Extract the [x, y] coordinate from the center of the cell holding the provided text.  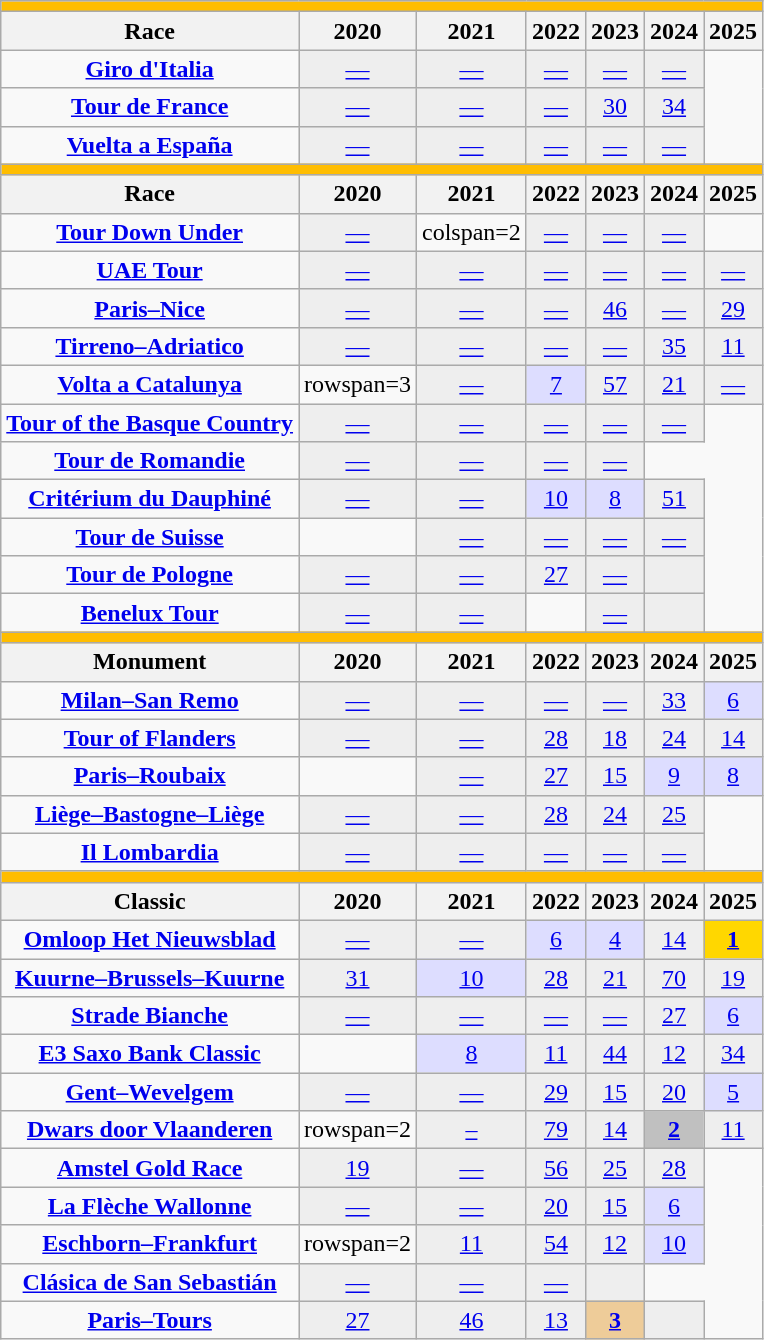
1 [734, 939]
4 [614, 939]
Tour of the Basque Country [150, 423]
Vuelta a España [150, 145]
Tour of Flanders [150, 738]
UAE Tour [150, 270]
70 [674, 977]
56 [556, 1168]
Tour Down Under [150, 232]
rowspan=3 [358, 384]
Tour de Pologne [150, 575]
La Flèche Wallonne [150, 1206]
2 [674, 1130]
Paris–Roubaix [150, 776]
Tour de Suisse [150, 537]
Paris–Nice [150, 308]
5 [734, 1092]
13 [556, 1320]
Volta a Catalunya [150, 384]
Eschborn–Frankfurt [150, 1244]
Benelux Tour [150, 613]
Paris–Tours [150, 1320]
Dwars door Vlaanderen [150, 1130]
33 [674, 700]
Omloop Het Nieuwsblad [150, 939]
30 [614, 107]
Strade Bianche [150, 1016]
Monument [150, 662]
9 [674, 776]
7 [556, 384]
– [471, 1130]
31 [358, 977]
colspan=2 [471, 232]
18 [614, 738]
35 [674, 346]
Kuurne–Brussels–Kuurne [150, 977]
Giro d'Italia [150, 69]
Gent–Wevelgem [150, 1092]
Il Lombardia [150, 852]
Tour de France [150, 107]
E3 Saxo Bank Classic [150, 1054]
Tirreno–Adriatico [150, 346]
Liège–Bastogne–Liège [150, 814]
3 [614, 1320]
51 [674, 499]
Classic [150, 901]
57 [614, 384]
Amstel Gold Race [150, 1168]
54 [556, 1244]
44 [614, 1054]
79 [556, 1130]
Clásica de San Sebastián [150, 1282]
Milan–San Remo [150, 700]
Critérium du Dauphiné [150, 499]
Tour de Romandie [150, 461]
